Identify which cell holds the provided text, then report its [X, Y] central coordinate. 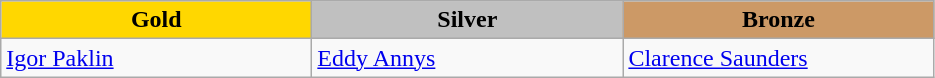
Silver [468, 20]
Gold [156, 20]
Clarence Saunders [778, 58]
Bronze [778, 20]
Igor Paklin [156, 58]
Eddy Annys [468, 58]
